Provide the [x, y] coordinate of the cell's center where the given text is located.  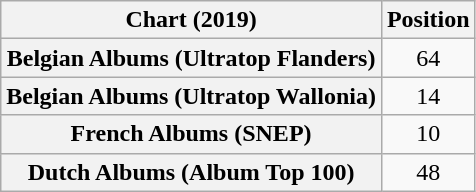
French Albums (SNEP) [192, 134]
Belgian Albums (Ultratop Wallonia) [192, 96]
64 [428, 58]
Dutch Albums (Album Top 100) [192, 172]
48 [428, 172]
10 [428, 134]
Chart (2019) [192, 20]
Position [428, 20]
Belgian Albums (Ultratop Flanders) [192, 58]
14 [428, 96]
